Locate the cell with the specified text and output its [X, Y] center coordinate. 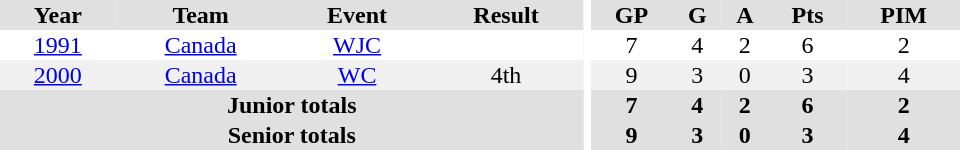
WC [358, 75]
Year [58, 15]
WJC [358, 45]
Team [201, 15]
Junior totals [292, 105]
A [745, 15]
GP [631, 15]
1991 [58, 45]
G [698, 15]
4th [506, 75]
2000 [58, 75]
Pts [808, 15]
Event [358, 15]
PIM [904, 15]
Senior totals [292, 135]
Result [506, 15]
